Pinpoint the cell where the given text exists, returning its (x, y) midpoint coordinate. 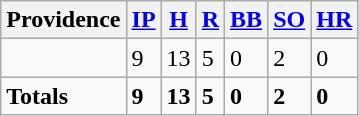
Totals (64, 96)
HR (334, 20)
R (210, 20)
IP (144, 20)
H (178, 20)
BB (246, 20)
Providence (64, 20)
SO (290, 20)
